Determine the [X, Y] coordinate at the center of the cell enclosing the given text.  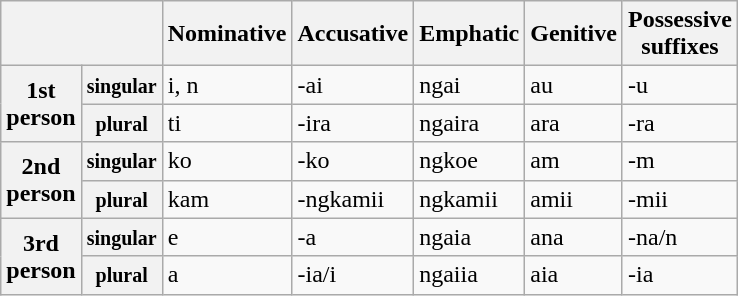
-ia [680, 275]
Possessivesuffixes [680, 34]
ngkamii [470, 199]
i, n [227, 85]
ngkoe [470, 161]
ti [227, 123]
-u [680, 85]
kam [227, 199]
-ira [353, 123]
Genitive [574, 34]
amii [574, 199]
ngai [470, 85]
Nominative [227, 34]
2ndperson [41, 180]
au [574, 85]
-ia/i [353, 275]
-m [680, 161]
Emphatic [470, 34]
ana [574, 237]
Accusative [353, 34]
3rdperson [41, 256]
am [574, 161]
-ai [353, 85]
ngaiia [470, 275]
ngaira [470, 123]
-a [353, 237]
-ra [680, 123]
e [227, 237]
-mii [680, 199]
1stperson [41, 104]
-ngkamii [353, 199]
ngaia [470, 237]
-ko [353, 161]
aia [574, 275]
ko [227, 161]
ara [574, 123]
-na/n [680, 237]
a [227, 275]
